Capture the cell that displays the provided text and extract its (x, y) central coordinate. 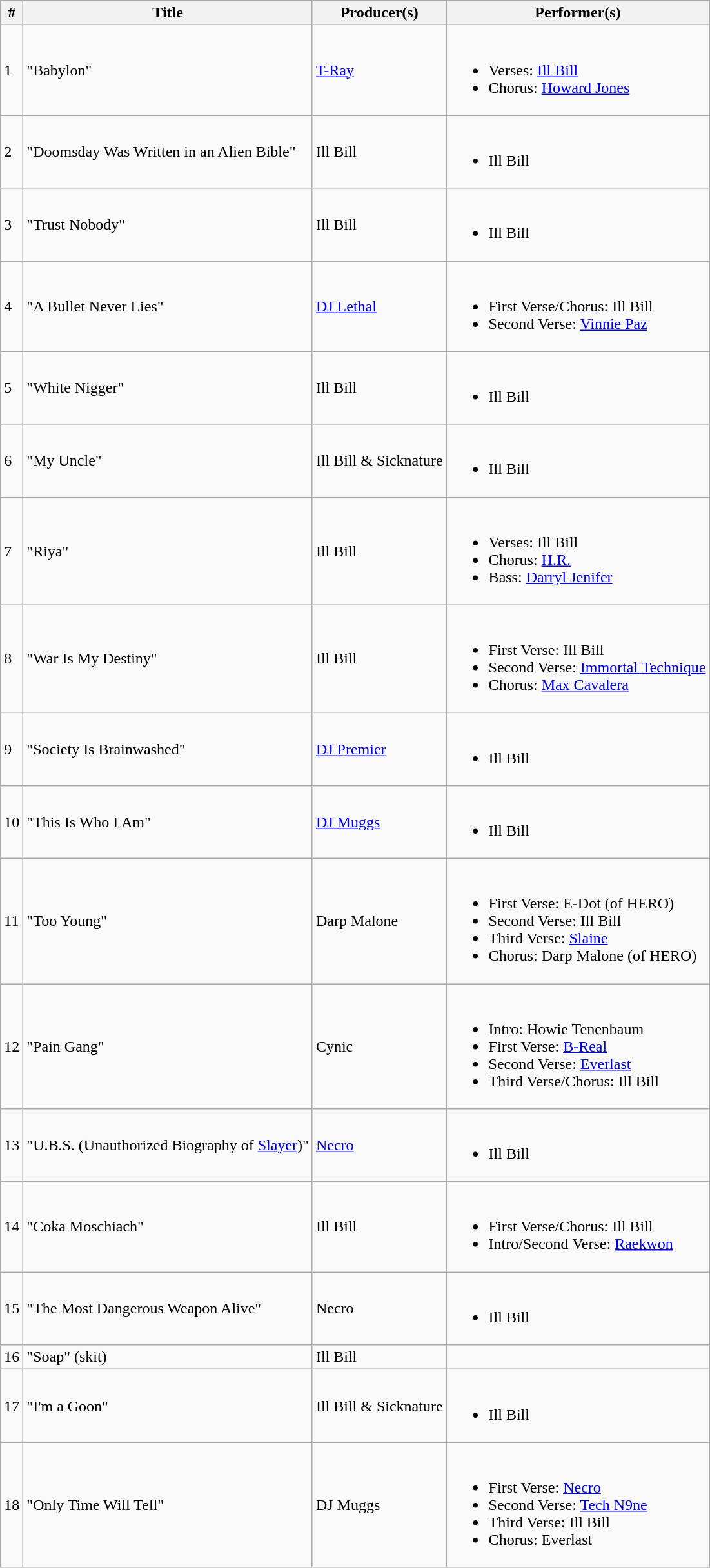
First Verse/Chorus: Ill BillIntro/Second Verse: Raekwon (578, 1227)
First Verse: NecroSecond Verse: Tech N9neThird Verse: Ill BillChorus: Everlast (578, 1505)
"Pain Gang" (168, 1046)
14 (12, 1227)
"Riya" (168, 551)
"This Is Who I Am" (168, 821)
9 (12, 749)
"Too Young" (168, 921)
Cynic (379, 1046)
Darp Malone (379, 921)
5 (12, 388)
First Verse: Ill BillSecond Verse: Immortal TechniqueChorus: Max Cavalera (578, 659)
Performer(s) (578, 13)
Intro: Howie TenenbaumFirst Verse: B-RealSecond Verse: EverlastThird Verse/Chorus: Ill Bill (578, 1046)
10 (12, 821)
T-Ray (379, 70)
"Soap" (skit) (168, 1357)
"The Most Dangerous Weapon Alive" (168, 1309)
2 (12, 152)
Producer(s) (379, 13)
"White Nigger" (168, 388)
DJ Lethal (379, 306)
Verses: Ill BillChorus: Howard Jones (578, 70)
"U.B.S. (Unauthorized Biography of Slayer)" (168, 1145)
15 (12, 1309)
DJ Premier (379, 749)
"Babylon" (168, 70)
12 (12, 1046)
16 (12, 1357)
"Doomsday Was Written in an Alien Bible" (168, 152)
4 (12, 306)
"Society Is Brainwashed" (168, 749)
7 (12, 551)
13 (12, 1145)
1 (12, 70)
"Trust Nobody" (168, 224)
"I'm a Goon" (168, 1406)
Title (168, 13)
3 (12, 224)
First Verse: E-Dot (of HERO)Second Verse: Ill BillThird Verse: SlaineChorus: Darp Malone (of HERO) (578, 921)
"Only Time Will Tell" (168, 1505)
First Verse/Chorus: Ill BillSecond Verse: Vinnie Paz (578, 306)
"War Is My Destiny" (168, 659)
6 (12, 460)
11 (12, 921)
"Coka Moschiach" (168, 1227)
Verses: Ill BillChorus: H.R.Bass: Darryl Jenifer (578, 551)
8 (12, 659)
18 (12, 1505)
"A Bullet Never Lies" (168, 306)
17 (12, 1406)
"My Uncle" (168, 460)
# (12, 13)
